Capture the cell that displays the provided text and extract its [X, Y] central coordinate. 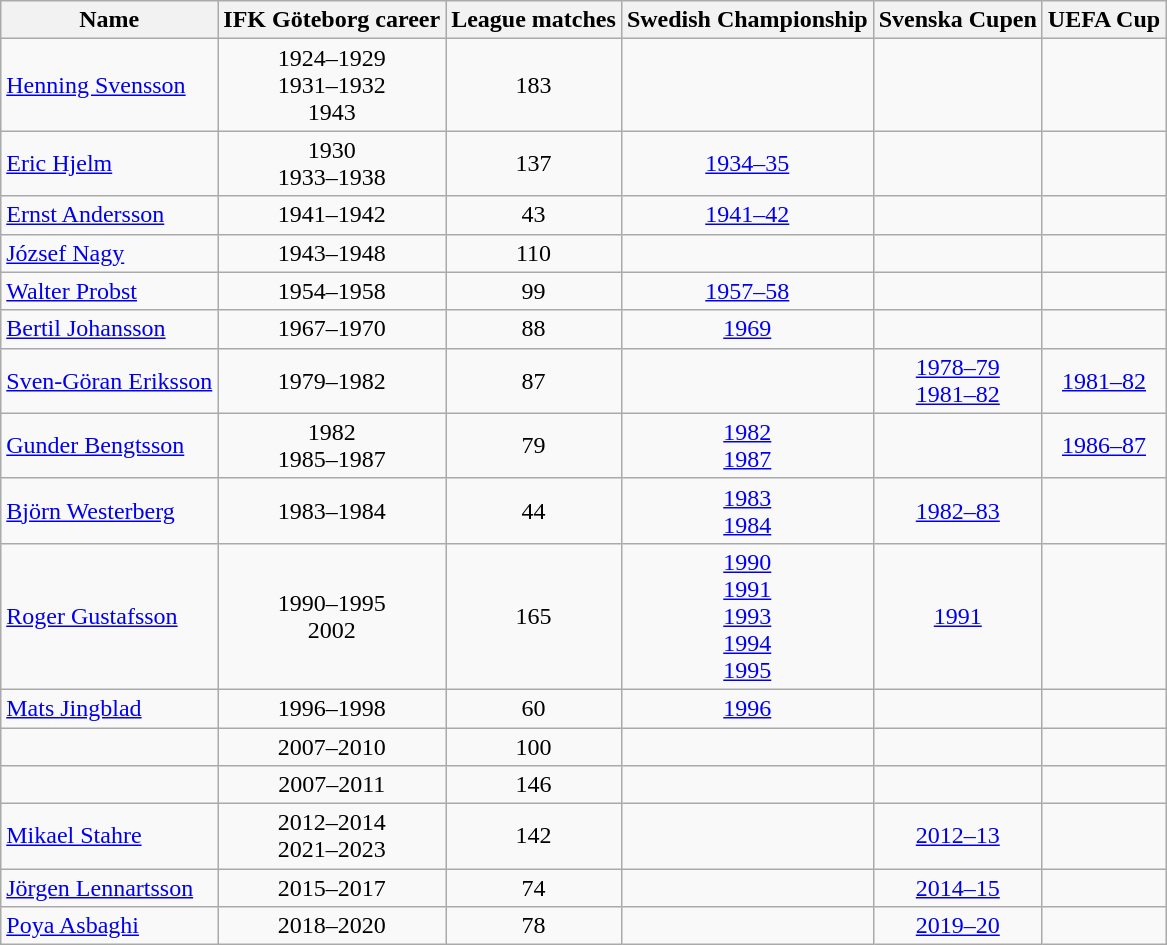
146 [534, 785]
1943–1948 [332, 253]
165 [534, 616]
74 [534, 888]
Gunder Bengtsson [110, 446]
1981–82 [1104, 380]
1924–19291931–19321943 [332, 85]
IFK Göteborg career [332, 20]
Swedish Championship [747, 20]
2007–2010 [332, 747]
19821985–1987 [332, 446]
183 [534, 85]
2014–15 [958, 888]
2012–20142021–2023 [332, 836]
78 [534, 926]
1996–1998 [332, 708]
Roger Gustafsson [110, 616]
2007–2011 [332, 785]
1967–1970 [332, 329]
142 [534, 836]
1941–42 [747, 215]
1990–19952002 [332, 616]
137 [534, 164]
Henning Svensson [110, 85]
Sven-Göran Eriksson [110, 380]
Björn Westerberg [110, 510]
1978–791981–82 [958, 380]
Walter Probst [110, 291]
1982–83 [958, 510]
League matches [534, 20]
88 [534, 329]
44 [534, 510]
43 [534, 215]
Mikael Stahre [110, 836]
1941–1942 [332, 215]
1991 [958, 616]
19301933–1938 [332, 164]
79 [534, 446]
Mats Jingblad [110, 708]
1983–1984 [332, 510]
József Nagy [110, 253]
110 [534, 253]
2015–2017 [332, 888]
1957–58 [747, 291]
UEFA Cup [1104, 20]
100 [534, 747]
19831984 [747, 510]
Poya Asbaghi [110, 926]
60 [534, 708]
2018–2020 [332, 926]
2019–20 [958, 926]
Name [110, 20]
1954–1958 [332, 291]
1979–1982 [332, 380]
Ernst Andersson [110, 215]
87 [534, 380]
Bertil Johansson [110, 329]
99 [534, 291]
1986–87 [1104, 446]
1969 [747, 329]
19821987 [747, 446]
Svenska Cupen [958, 20]
1934–35 [747, 164]
2012–13 [958, 836]
Eric Hjelm [110, 164]
Jörgen Lennartsson [110, 888]
19901991199319941995 [747, 616]
1996 [747, 708]
